Output the [X, Y] coordinate of the center of the cell containing the given text.  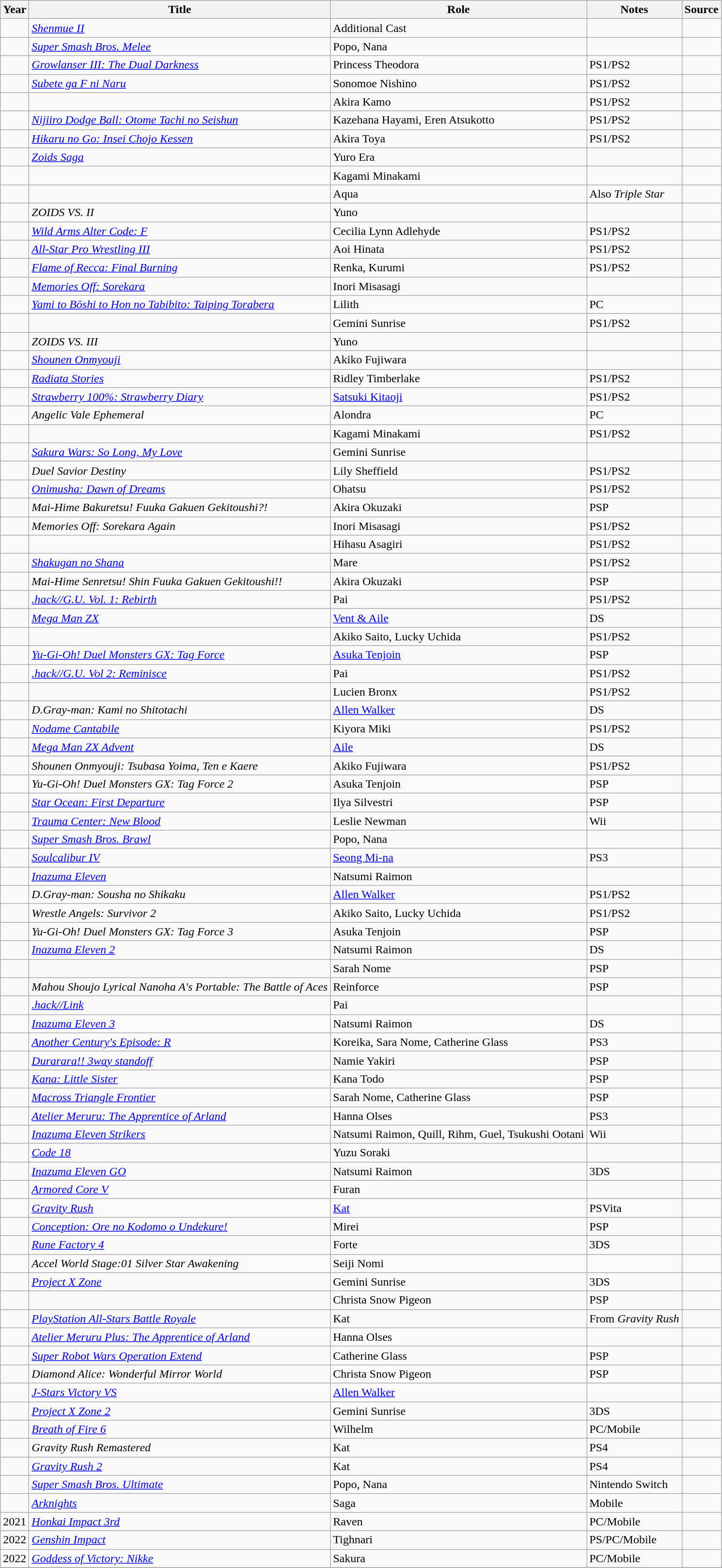
Memories Off: Sorekara [180, 286]
Onimusha: Dawn of Dreams [180, 489]
From Gravity Rush [634, 1319]
Reinforce [458, 987]
Mahou Shoujo Lyrical Nanoha A's Portable: The Battle of Aces [180, 987]
Sakura [458, 1558]
Code 18 [180, 1153]
Yu-Gi-Oh! Duel Monsters GX: Tag Force 2 [180, 784]
Role [458, 10]
Namie Yakiri [458, 1060]
Super Smash Bros. Brawl [180, 839]
All-Star Pro Wrestling III [180, 249]
.hack//G.U. Vol 2: Reminisce [180, 673]
Princess Theodora [458, 65]
Lilith [458, 305]
Source [702, 10]
PS/PC/Mobile [634, 1540]
Catherine Glass [458, 1355]
2021 [15, 1521]
Genshin Impact [180, 1540]
Also Triple Star [634, 194]
Hihasu Asagiri [458, 544]
Yu-Gi-Oh! Duel Monsters GX: Tag Force 3 [180, 931]
Conception: Ore no Kodomo o Undekure! [180, 1226]
Goddess of Victory: Nikke [180, 1558]
Natsumi Raimon, Quill, Rihm, Guel, Tsukushi Ootani [458, 1134]
Raven [458, 1521]
Mai-Hime Senretsu! Shin Fuuka Gakuen Gekitoushi!! [180, 581]
Renka, Kurumi [458, 268]
Another Century's Episode: R [180, 1042]
Cecilia Lynn Adlehyde [458, 231]
Saga [458, 1503]
Aqua [458, 194]
ZOIDS VS. III [180, 342]
Akira Kamo [458, 102]
Kazehana Hayami, Eren Atsukotto [458, 120]
Wild Arms Alter Code: F [180, 231]
Sarah Nome, Catherine Glass [458, 1097]
Diamond Alice: Wonderful Mirror World [180, 1374]
Seiji Nomi [458, 1263]
Yu-Gi-Oh! Duel Monsters GX: Tag Force [180, 655]
Title [180, 10]
Furan [458, 1190]
Akira Toya [458, 139]
Yuzu Soraki [458, 1153]
Sakura Wars: So Long, My Love [180, 452]
Nintendo Switch [634, 1485]
Angelic Vale Ephemeral [180, 415]
Memories Off: Sorekara Again [180, 526]
Radiata Stories [180, 378]
Growlanser III: The Dual Darkness [180, 65]
Yami to Bōshi to Hon no Tabibito: Taiping Torabera [180, 305]
Project X Zone [180, 1282]
Tighnari [458, 1540]
Koreika, Sara Nome, Catherine Glass [458, 1042]
Super Robot Wars Operation Extend [180, 1355]
D.Gray-man: Kami no Shitotachi [180, 710]
Yuro Era [458, 157]
Wrestle Angels: Survivor 2 [180, 913]
Gravity Rush [180, 1208]
Seong Mi-na [458, 858]
Satsuki Kitaoji [458, 397]
Lucien Bronx [458, 692]
.hack//G.U. Vol. 1: Rebirth [180, 600]
Sarah Nome [458, 968]
Aoi Hinata [458, 249]
Mare [458, 563]
Duel Savior Destiny [180, 470]
Inazuma Eleven 3 [180, 1024]
Inazuma Eleven 2 [180, 950]
ZOIDS VS. II [180, 212]
Kiyora Miki [458, 729]
Mega Man ZX [180, 618]
Notes [634, 10]
Project X Zone 2 [180, 1411]
Wilhelm [458, 1429]
PSVita [634, 1208]
Leslie Newman [458, 821]
Atelier Meruru Plus: The Apprentice of Arland [180, 1337]
Gravity Rush Remastered [180, 1448]
Aile [458, 747]
Shounen Onmyouji: Tsubasa Yoima, Ten e Kaere [180, 765]
Kana Todo [458, 1079]
D.Gray-man: Sousha no Shikaku [180, 895]
Breath of Fire 6 [180, 1429]
Ilya Silvestri [458, 802]
Soulcalibur IV [180, 858]
Inazuma Eleven GO [180, 1171]
Star Ocean: First Departure [180, 802]
Flame of Recca: Final Burning [180, 268]
Shakugan no Shana [180, 563]
Inazuma Eleven [180, 876]
Inazuma Eleven Strikers [180, 1134]
Lily Sheffield [458, 470]
J-Stars Victory VS [180, 1392]
Trauma Center: New Blood [180, 821]
Gravity Rush 2 [180, 1466]
Mirei [458, 1226]
Ohatsu [458, 489]
Forte [458, 1245]
Hikaru no Go: Insei Chojo Kessen [180, 139]
PlayStation All-Stars Battle Royale [180, 1319]
Kana: Little Sister [180, 1079]
Shounen Onmyouji [180, 360]
Additional Cast [458, 28]
Super Smash Bros. Melee [180, 47]
Alondra [458, 415]
Atelier Meruru: The Apprentice of Arland [180, 1116]
Mega Man ZX Advent [180, 747]
Armored Core V [180, 1190]
.hack//Link [180, 1005]
Arknights [180, 1503]
Sonomoe Nishino [458, 83]
Zoids Saga [180, 157]
Nodame Cantabile [180, 729]
Durarara!! 3way standoff [180, 1060]
Strawberry 100%: Strawberry Diary [180, 397]
Mai-Hime Bakuretsu! Fuuka Gakuen Gekitoushi?! [180, 507]
Shenmue II [180, 28]
Ridley Timberlake [458, 378]
Nijiiro Dodge Ball: Otome Tachi no Seishun [180, 120]
Subete ga F ni Naru [180, 83]
Super Smash Bros. Ultimate [180, 1485]
Vent & Aile [458, 618]
Mobile [634, 1503]
Macross Triangle Frontier [180, 1097]
Honkai Impact 3rd [180, 1521]
Year [15, 10]
Accel World Stage:01 Silver Star Awakening [180, 1263]
Rune Factory 4 [180, 1245]
